Find where the given text appears and provide that cell's center as [X, Y] coordinate. 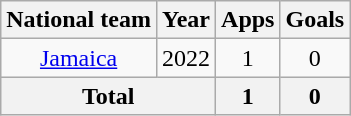
Apps [248, 20]
National team [79, 20]
2022 [186, 58]
Jamaica [79, 58]
Total [108, 96]
Year [186, 20]
Goals [315, 20]
